Return the (x, y) coordinate for the center point of the cell that contains the specified text.  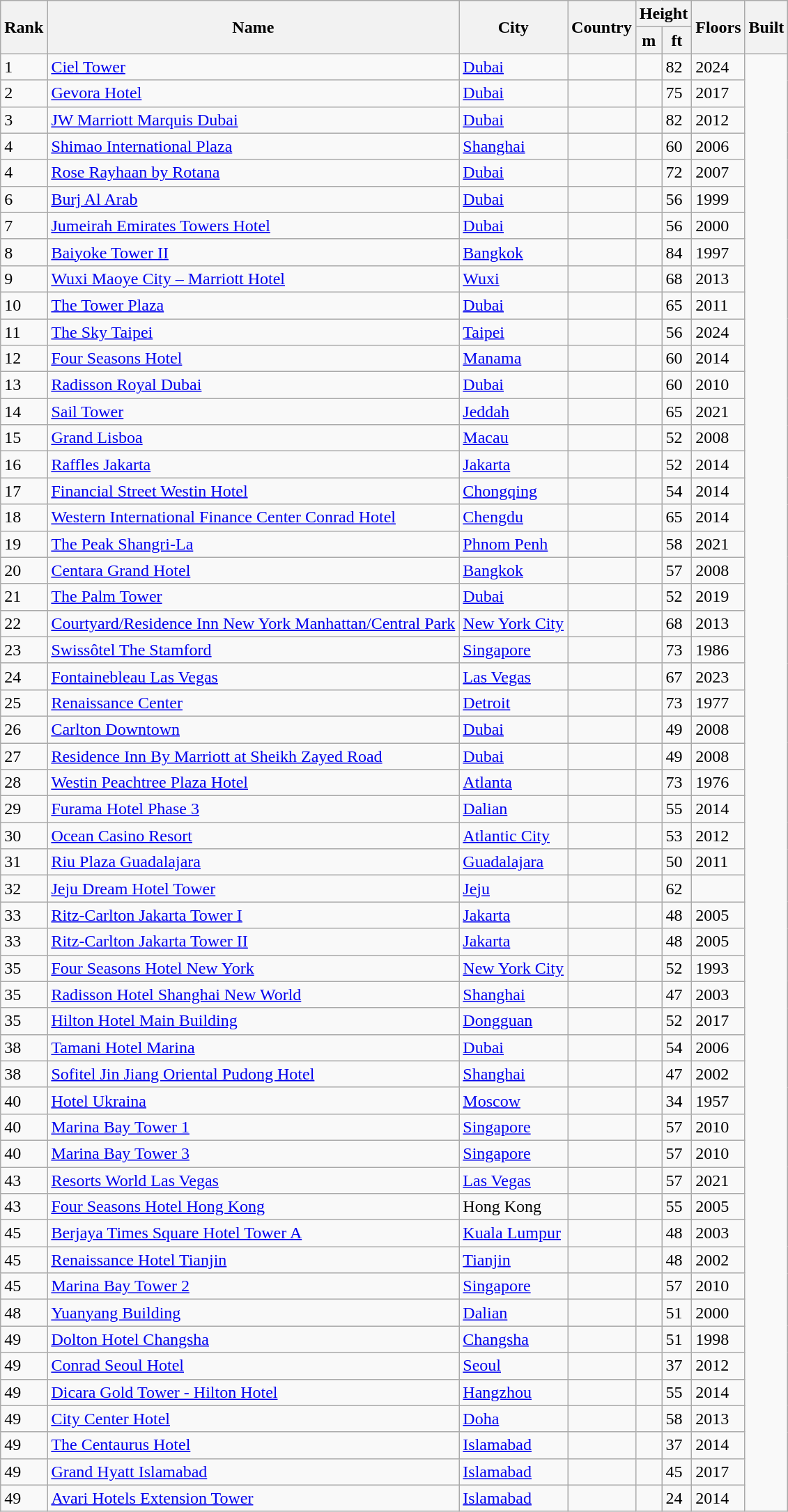
m (649, 40)
Sofitel Jin Jiang Oriental Pudong Hotel (254, 1074)
Avari Hotels Extension Tower (254, 1498)
Hong Kong (513, 1207)
Taipei (513, 332)
The Centaurus Hotel (254, 1445)
Yuanyang Building (254, 1313)
Built (766, 27)
50 (677, 862)
Hotel Ukraina (254, 1100)
1986 (718, 650)
31 (24, 862)
Ritz-Carlton Jakarta Tower II (254, 942)
Rose Rayhaan by Rotana (254, 173)
Renaissance Hotel Tianjin (254, 1260)
10 (24, 305)
Guadalajara (513, 862)
26 (24, 729)
The Sky Taipei (254, 332)
Berjaya Times Square Hotel Tower A (254, 1233)
7 (24, 226)
Westin Peachtree Plaza Hotel (254, 783)
Radisson Royal Dubai (254, 385)
2 (24, 93)
Four Seasons Hotel (254, 359)
Grand Hyatt Islamabad (254, 1472)
Jumeirah Emirates Towers Hotel (254, 226)
Radisson Hotel Shanghai New World (254, 995)
62 (677, 889)
Kuala Lumpur (513, 1233)
20 (24, 570)
Swissôtel The Stamford (254, 650)
Name (254, 27)
2019 (718, 597)
Raffles Jakarta (254, 465)
Financial Street Westin Hotel (254, 491)
Renaissance Center (254, 703)
75 (677, 93)
Rank (24, 27)
Fontainebleau Las Vegas (254, 676)
Gevora Hotel (254, 93)
Western International Finance Center Conrad Hotel (254, 517)
72 (677, 173)
Detroit (513, 703)
25 (24, 703)
21 (24, 597)
1976 (718, 783)
Chengdu (513, 517)
Centara Grand Hotel (254, 570)
3 (24, 120)
Seoul (513, 1366)
Furama Hotel Phase 3 (254, 809)
2023 (718, 676)
32 (24, 889)
Moscow (513, 1100)
Riu Plaza Guadalajara (254, 862)
6 (24, 199)
14 (24, 412)
Country (602, 27)
22 (24, 623)
Phnom Penh (513, 544)
23 (24, 650)
18 (24, 517)
1993 (718, 968)
27 (24, 756)
Hilton Hotel Main Building (254, 1021)
67 (677, 676)
Resorts World Las Vegas (254, 1180)
28 (24, 783)
Jeju (513, 889)
Shimao International Plaza (254, 146)
Changsha (513, 1339)
12 (24, 359)
Hangzhou (513, 1392)
Ciel Tower (254, 67)
Courtyard/Residence Inn New York Manhattan/Central Park (254, 623)
Dongguan (513, 1021)
Burj Al Arab (254, 199)
53 (677, 836)
Floors (718, 27)
Wuxi (513, 279)
Macau (513, 438)
Atlantic City (513, 836)
Atlanta (513, 783)
19 (24, 544)
Marina Bay Tower 2 (254, 1286)
Ritz-Carlton Jakarta Tower I (254, 915)
Doha (513, 1419)
30 (24, 836)
1 (24, 67)
9 (24, 279)
Sail Tower (254, 412)
Jeddah (513, 412)
16 (24, 465)
Dolton Hotel Changsha (254, 1339)
Four Seasons Hotel New York (254, 968)
Jeju Dream Hotel Tower (254, 889)
Conrad Seoul Hotel (254, 1366)
1997 (718, 252)
The Palm Tower (254, 597)
Tianjin (513, 1260)
8 (24, 252)
JW Marriott Marquis Dubai (254, 120)
17 (24, 491)
Wuxi Maoye City – Marriott Hotel (254, 279)
84 (677, 252)
Manama (513, 359)
Chongqing (513, 491)
Baiyoke Tower II (254, 252)
11 (24, 332)
1957 (718, 1100)
City (513, 27)
Marina Bay Tower 3 (254, 1153)
Grand Lisboa (254, 438)
Ocean Casino Resort (254, 836)
ft (677, 40)
1998 (718, 1339)
29 (24, 809)
The Peak Shangri-La (254, 544)
Residence Inn By Marriott at Sheikh Zayed Road (254, 756)
Height (663, 14)
The Tower Plaza (254, 305)
15 (24, 438)
2007 (718, 173)
Four Seasons Hotel Hong Kong (254, 1207)
Carlton Downtown (254, 729)
13 (24, 385)
Marina Bay Tower 1 (254, 1127)
1977 (718, 703)
Tamani Hotel Marina (254, 1047)
1999 (718, 199)
Dicara Gold Tower - Hilton Hotel (254, 1392)
City Center Hotel (254, 1419)
34 (677, 1100)
